Pinpoint the cell where the given text exists, returning its (x, y) midpoint coordinate. 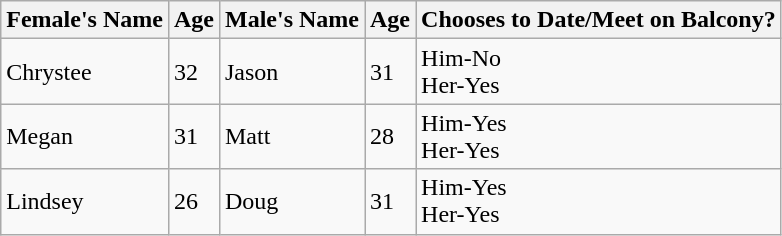
Doug (292, 202)
Chooses to Date/Meet on Balcony? (599, 20)
Megan (85, 136)
Lindsey (85, 202)
Female's Name (85, 20)
Male's Name (292, 20)
Jason (292, 72)
Chrystee (85, 72)
Him-NoHer-Yes (599, 72)
Matt (292, 136)
32 (194, 72)
28 (390, 136)
26 (194, 202)
